Scan for the cell matching the given text and deliver its (x, y) coordinate at center. 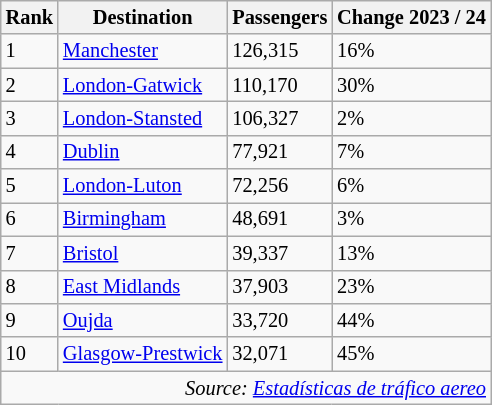
2% (412, 118)
10 (30, 354)
London-Luton (142, 186)
72,256 (280, 186)
5 (30, 186)
7 (30, 253)
Manchester (142, 51)
3 (30, 118)
39,337 (280, 253)
Glasgow-Prestwick (142, 354)
2 (30, 85)
Birmingham (142, 219)
Bristol (142, 253)
6% (412, 186)
Change 2023 / 24 (412, 17)
106,327 (280, 118)
44% (412, 320)
8 (30, 287)
Oujda (142, 320)
33,720 (280, 320)
4 (30, 152)
London-Stansted (142, 118)
Passengers (280, 17)
East Midlands (142, 287)
110,170 (280, 85)
48,691 (280, 219)
Source: Estadísticas de tráfico aereo (246, 388)
London-Gatwick (142, 85)
1 (30, 51)
13% (412, 253)
23% (412, 287)
3% (412, 219)
126,315 (280, 51)
16% (412, 51)
32,071 (280, 354)
7% (412, 152)
9 (30, 320)
Destination (142, 17)
Rank (30, 17)
Dublin (142, 152)
77,921 (280, 152)
30% (412, 85)
37,903 (280, 287)
6 (30, 219)
45% (412, 354)
